Scan for the cell matching the given text and deliver its [X, Y] coordinate at center. 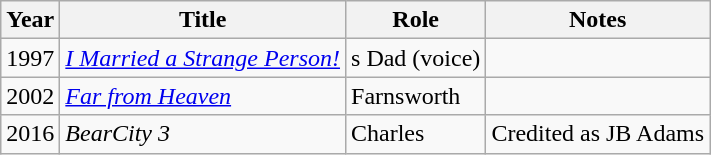
Title [203, 20]
2016 [30, 134]
Far from Heaven [203, 96]
2002 [30, 96]
Farnsworth [416, 96]
s Dad (voice) [416, 58]
Charles [416, 134]
Notes [598, 20]
I Married a Strange Person! [203, 58]
BearCity 3 [203, 134]
Year [30, 20]
1997 [30, 58]
Role [416, 20]
Credited as JB Adams [598, 134]
